Return (X, Y) of the center of cell containing provided text 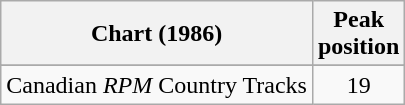
19 (358, 85)
Peakposition (358, 34)
Canadian RPM Country Tracks (157, 85)
Chart (1986) (157, 34)
